Pinpoint the cell where the given text exists, returning its (x, y) midpoint coordinate. 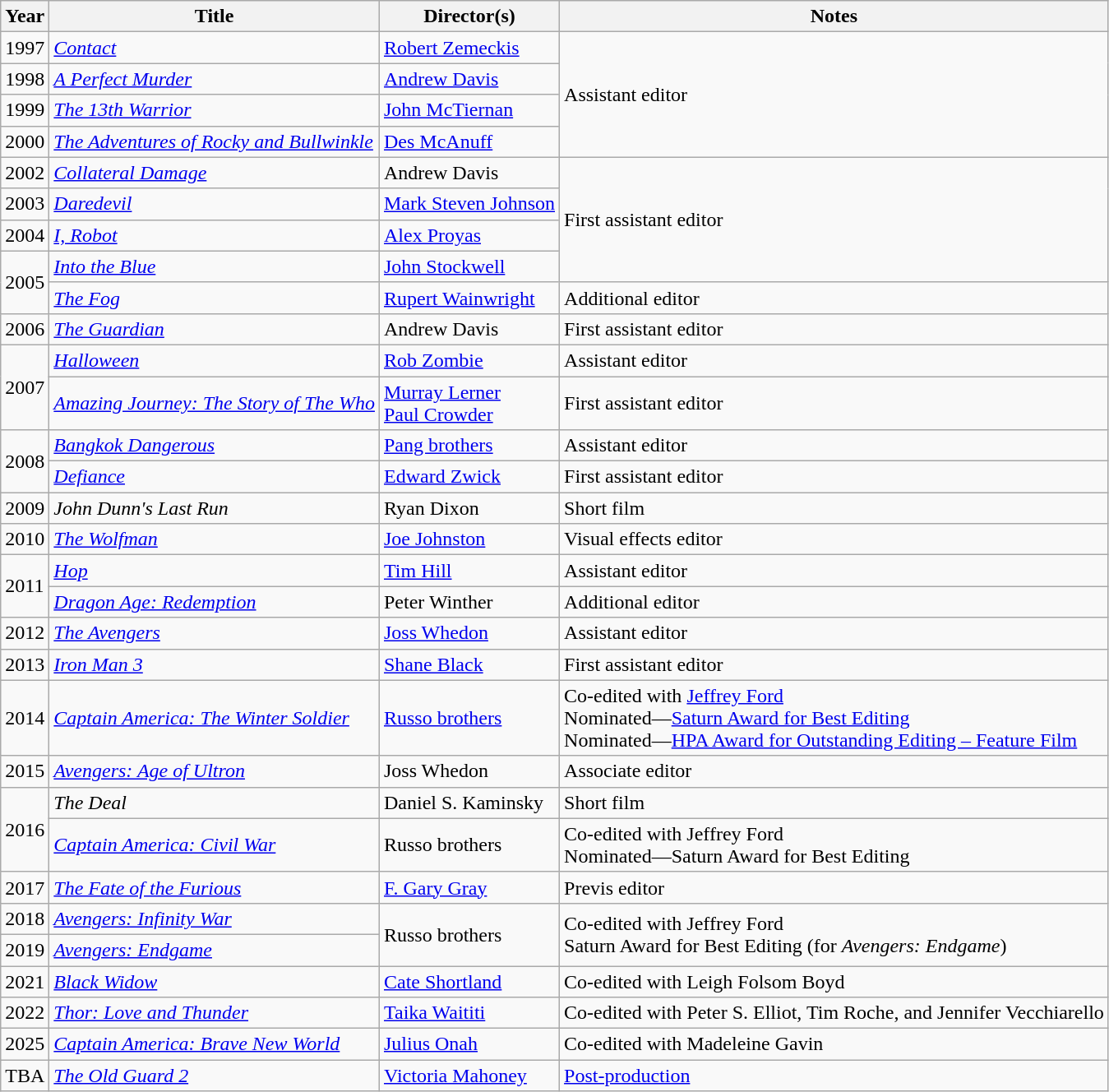
Dragon Age: Redemption (215, 602)
2017 (25, 887)
I, Robot (215, 235)
Year (25, 16)
Title (215, 16)
2006 (25, 329)
The Old Guard 2 (215, 1076)
Des McAnuff (469, 141)
Daredevil (215, 204)
2012 (25, 633)
Defiance (215, 477)
The Avengers (215, 633)
2022 (25, 1013)
John Stockwell (469, 266)
Rupert Wainwright (469, 298)
1997 (25, 48)
The Wolfman (215, 539)
Julius Onah (469, 1044)
Shane Black (469, 664)
Collateral Damage (215, 173)
Visual effects editor (834, 539)
Notes (834, 16)
2014 (25, 718)
Co-edited with Jeffrey FordNominated—Saturn Award for Best Editing (834, 845)
Captain America: The Winter Soldier (215, 718)
2002 (25, 173)
Co-edited with Madeleine Gavin (834, 1044)
Avengers: Endgame (215, 950)
Halloween (215, 360)
2009 (25, 508)
F. Gary Gray (469, 887)
John McTiernan (469, 110)
Joe Johnston (469, 539)
The Adventures of Rocky and Bullwinkle (215, 141)
2021 (25, 981)
Tim Hill (469, 571)
2010 (25, 539)
2018 (25, 918)
Rob Zombie (469, 360)
Co-edited with Leigh Folsom Boyd (834, 981)
Bangkok Dangerous (215, 446)
Previs editor (834, 887)
Hop (215, 571)
Black Widow (215, 981)
2008 (25, 461)
John Dunn's Last Run (215, 508)
The 13th Warrior (215, 110)
Avengers: Age of Ultron (215, 771)
Peter Winther (469, 602)
Associate editor (834, 771)
Captain America: Brave New World (215, 1044)
Daniel S. Kaminsky (469, 803)
Amazing Journey: The Story of The Who (215, 403)
Co-edited with Jeffrey FordNominated—Saturn Award for Best EditingNominated—HPA Award for Outstanding Editing – Feature Film (834, 718)
Taika Waititi (469, 1013)
A Perfect Murder (215, 79)
Iron Man 3 (215, 664)
2005 (25, 282)
The Guardian (215, 329)
Thor: Love and Thunder (215, 1013)
2003 (25, 204)
The Fate of the Furious (215, 887)
Pang brothers (469, 446)
Victoria Mahoney (469, 1076)
2000 (25, 141)
Alex Proyas (469, 235)
Captain America: Civil War (215, 845)
2013 (25, 664)
2016 (25, 829)
Ryan Dixon (469, 508)
Director(s) (469, 16)
2011 (25, 586)
Contact (215, 48)
Cate Shortland (469, 981)
The Fog (215, 298)
1999 (25, 110)
2007 (25, 386)
Robert Zemeckis (469, 48)
2025 (25, 1044)
TBA (25, 1076)
Edward Zwick (469, 477)
2015 (25, 771)
Avengers: Infinity War (215, 918)
1998 (25, 79)
2019 (25, 950)
The Deal (215, 803)
Co-edited with Peter S. Elliot, Tim Roche, and Jennifer Vecchiarello (834, 1013)
Into the Blue (215, 266)
Murray LernerPaul Crowder (469, 403)
Mark Steven Johnson (469, 204)
2004 (25, 235)
Post-production (834, 1076)
Co-edited with Jeffrey FordSaturn Award for Best Editing (for Avengers: Endgame) (834, 934)
